Output the (X, Y) coordinate of the center of the cell containing the given text.  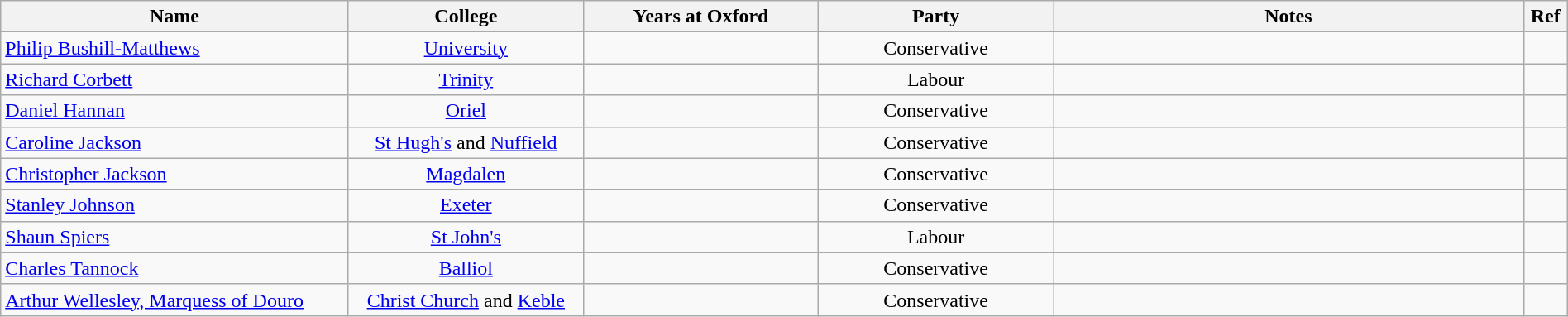
Ref (1545, 17)
Exeter (466, 205)
Stanley Johnson (174, 205)
Richard Corbett (174, 79)
University (466, 48)
Years at Oxford (700, 17)
Magdalen (466, 174)
College (466, 17)
Caroline Jackson (174, 142)
Balliol (466, 268)
Arthur Wellesley, Marquess of Douro (174, 300)
Shaun Spiers (174, 237)
Name (174, 17)
Notes (1288, 17)
Daniel Hannan (174, 111)
Oriel (466, 111)
Christopher Jackson (174, 174)
Philip Bushill-Matthews (174, 48)
Trinity (466, 79)
Charles Tannock (174, 268)
St John's (466, 237)
Christ Church and Keble (466, 300)
Party (936, 17)
St Hugh's and Nuffield (466, 142)
